Identify which cell holds the provided text, then report its [X, Y] central coordinate. 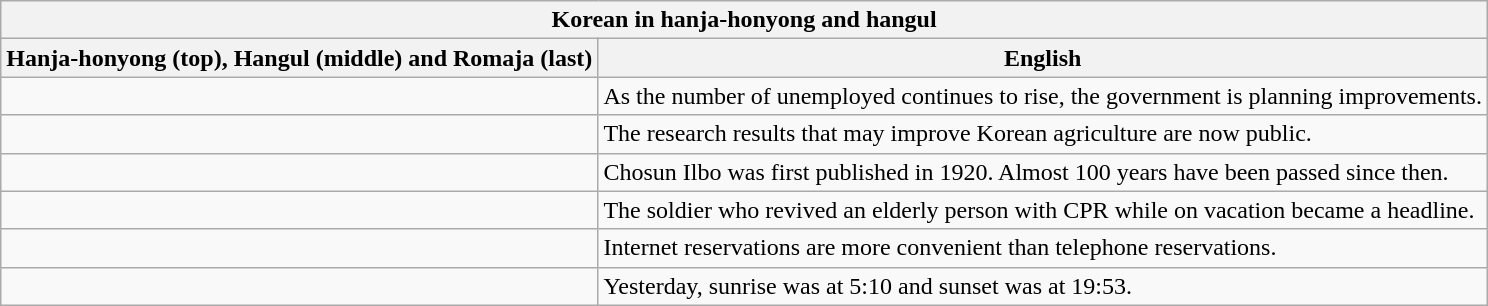
Korean in hanja-honyong and hangul [744, 20]
Yesterday, sunrise was at 5:10 and sunset was at 19:53. [1043, 286]
English [1043, 58]
The research results that may improve Korean agriculture are now public. [1043, 134]
Hanja-honyong (top), Hangul (middle) and Romaja (last) [300, 58]
Chosun Ilbo was first published in 1920. Almost 100 years have been passed since then. [1043, 172]
As the number of unemployed continues to rise, the government is planning improvements. [1043, 96]
Internet reservations are more convenient than telephone reservations. [1043, 248]
The soldier who revived an elderly person with CPR while on vacation became a headline. [1043, 210]
